Search for the cell housing the specified text and yield its [X, Y] center coordinate. 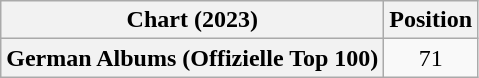
Position [431, 20]
71 [431, 58]
Chart (2023) [192, 20]
German Albums (Offizielle Top 100) [192, 58]
